Return [X, Y] of the center of cell containing provided text 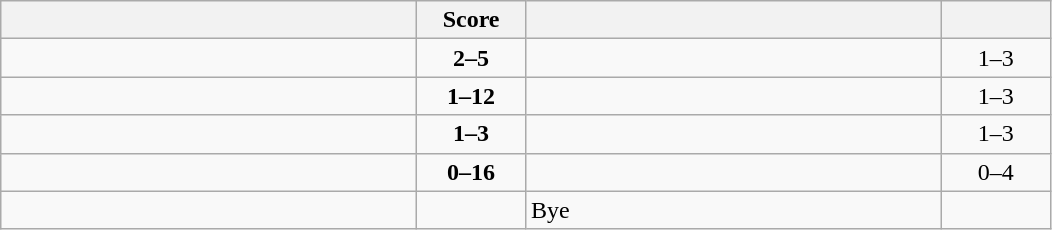
2–5 [472, 58]
Score [472, 20]
1–12 [472, 96]
0–16 [472, 172]
Bye [733, 210]
0–4 [996, 172]
